Determine the (X, Y) coordinate at the center of the cell enclosing the given text.  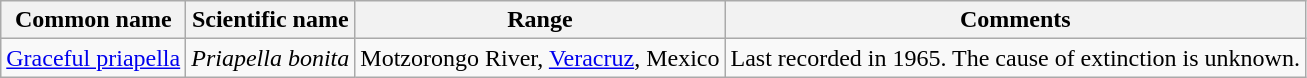
Scientific name (270, 20)
Last recorded in 1965. The cause of extinction is unknown. (1015, 58)
Common name (94, 20)
Graceful priapella (94, 58)
Priapella bonita (270, 58)
Range (540, 20)
Comments (1015, 20)
Motzorongo River, Veracruz, Mexico (540, 58)
